Determine the [x, y] coordinate at the center of the cell enclosing the given text.  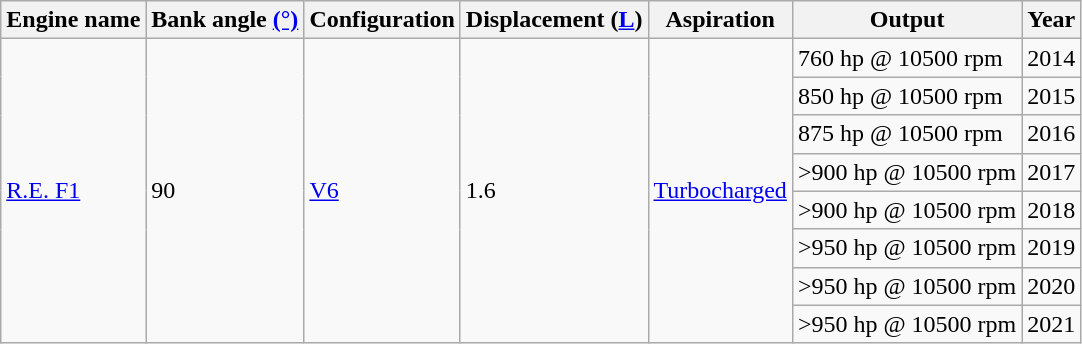
2014 [1052, 58]
2018 [1052, 210]
Output [906, 20]
2016 [1052, 134]
Configuration [382, 20]
Displacement (L) [554, 20]
875 hp @ 10500 rpm [906, 134]
Year [1052, 20]
90 [225, 191]
1.6 [554, 191]
Bank angle (°) [225, 20]
Aspiration [720, 20]
2019 [1052, 248]
760 hp @ 10500 rpm [906, 58]
2015 [1052, 96]
2017 [1052, 172]
2020 [1052, 286]
R.E. F1 [74, 191]
Engine name [74, 20]
850 hp @ 10500 rpm [906, 96]
2021 [1052, 324]
Turbocharged [720, 191]
V6 [382, 191]
